Capture the cell that displays the provided text and extract its (X, Y) central coordinate. 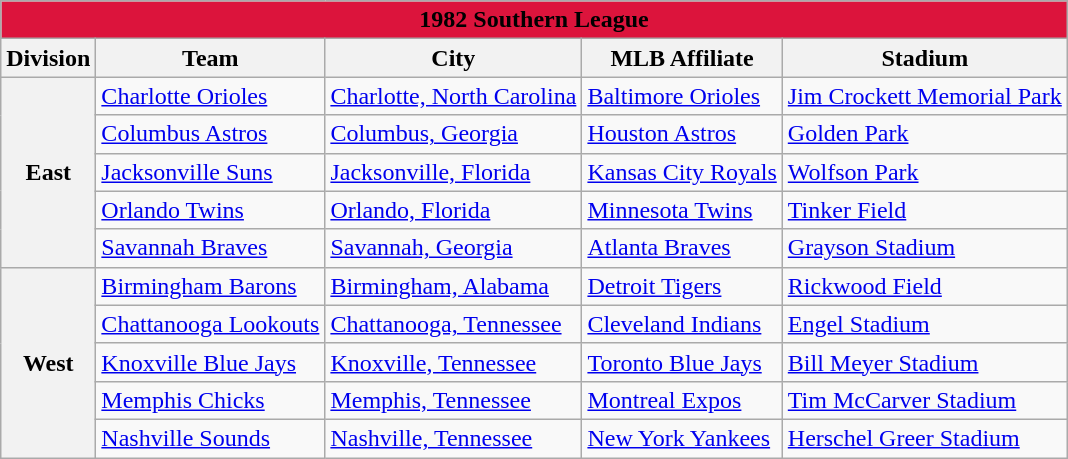
Chattanooga, Tennessee (454, 324)
Golden Park (924, 134)
Orlando Twins (210, 210)
Wolfson Park (924, 172)
Orlando, Florida (454, 210)
Jim Crockett Memorial Park (924, 96)
Engel Stadium (924, 324)
Knoxville Blue Jays (210, 362)
Birmingham, Alabama (454, 286)
1982 Southern League (534, 20)
Columbus Astros (210, 134)
Nashville, Tennessee (454, 438)
Knoxville, Tennessee (454, 362)
Nashville Sounds (210, 438)
Baltimore Orioles (682, 96)
Jacksonville Suns (210, 172)
New York Yankees (682, 438)
Montreal Expos (682, 400)
Detroit Tigers (682, 286)
Savannah, Georgia (454, 248)
Herschel Greer Stadium (924, 438)
Charlotte Orioles (210, 96)
Team (210, 58)
Houston Astros (682, 134)
Tinker Field (924, 210)
Toronto Blue Jays (682, 362)
Division (48, 58)
MLB Affiliate (682, 58)
Atlanta Braves (682, 248)
Stadium (924, 58)
Grayson Stadium (924, 248)
Charlotte, North Carolina (454, 96)
Columbus, Georgia (454, 134)
Chattanooga Lookouts (210, 324)
Cleveland Indians (682, 324)
East (48, 172)
Jacksonville, Florida (454, 172)
Memphis Chicks (210, 400)
Memphis, Tennessee (454, 400)
Rickwood Field (924, 286)
West (48, 362)
Kansas City Royals (682, 172)
City (454, 58)
Tim McCarver Stadium (924, 400)
Bill Meyer Stadium (924, 362)
Minnesota Twins (682, 210)
Birmingham Barons (210, 286)
Savannah Braves (210, 248)
